Identify which cell holds the provided text, then report its [x, y] central coordinate. 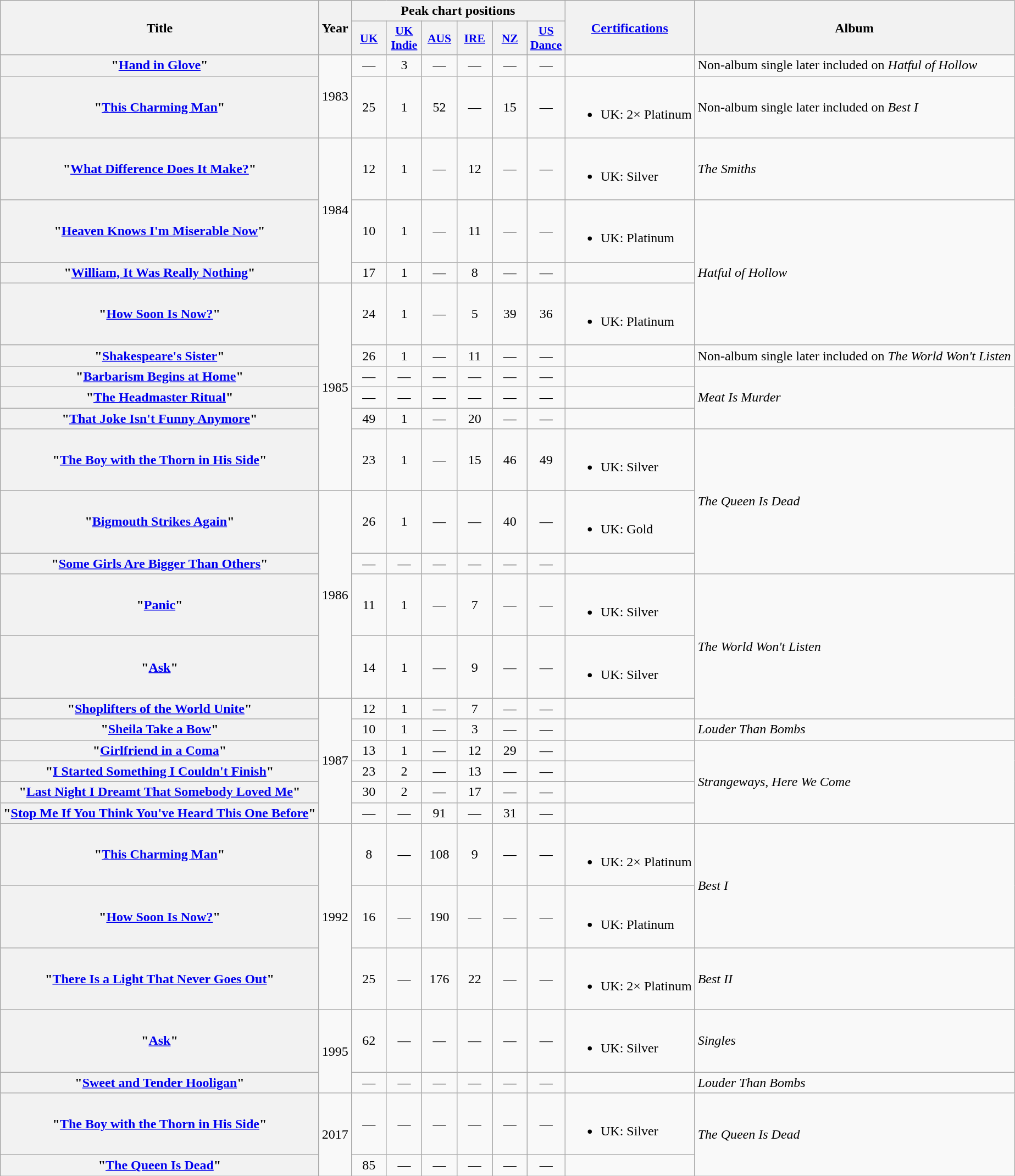
5 [475, 314]
"Shoplifters of the World Unite" [159, 709]
176 [439, 979]
91 [439, 813]
Peak chart positions [458, 11]
36 [546, 314]
Meat Is Murder [854, 397]
NZ [510, 38]
"Girlfriend in a Coma" [159, 750]
1986 [335, 594]
85 [369, 1166]
Non-album single later included on The World Won't Listen [854, 355]
The Smiths [854, 169]
Non-album single later included on Best I [854, 107]
UK [369, 38]
"That Joke Isn't Funny Anymore" [159, 418]
"Stop Me If You Think You've Heard This One Before" [159, 813]
Best I [854, 885]
20 [475, 418]
Hatful of Hollow [854, 272]
Album [854, 27]
31 [510, 813]
1992 [335, 916]
"Sweet and Tender Hooligan" [159, 1083]
US Dance [546, 38]
"Last Night I Dreamt That Somebody Loved Me" [159, 792]
"I Started Something I Couldn't Finish" [159, 771]
Singles [854, 1040]
46 [510, 460]
Title [159, 27]
"Sheila Take a Bow" [159, 729]
"Panic" [159, 605]
"Heaven Knows I'm Miserable Now" [159, 231]
"Some Girls Are Bigger Than Others" [159, 564]
1987 [335, 761]
The World Won't Listen [854, 646]
Best II [854, 979]
52 [439, 107]
Certifications [630, 27]
"Barbarism Begins at Home" [159, 376]
14 [369, 667]
"Hand in Glove" [159, 65]
1995 [335, 1051]
UK: Gold [630, 522]
2017 [335, 1135]
1984 [335, 210]
40 [510, 522]
IRE [475, 38]
"There Is a Light That Never Goes Out" [159, 979]
Year [335, 27]
16 [369, 916]
"Shakespeare's Sister" [159, 355]
22 [475, 979]
24 [369, 314]
30 [369, 792]
29 [510, 750]
UKIndie [404, 38]
Non-album single later included on Hatful of Hollow [854, 65]
108 [439, 855]
39 [510, 314]
1983 [335, 97]
1985 [335, 387]
Strangeways, Here We Come [854, 782]
"What Difference Does It Make?" [159, 169]
"William, It Was Really Nothing" [159, 272]
AUS [439, 38]
"The Queen Is Dead" [159, 1166]
190 [439, 916]
"The Headmaster Ritual" [159, 397]
62 [369, 1040]
"Bigmouth Strikes Again" [159, 522]
